Identify which cell holds the provided text, then report its [X, Y] central coordinate. 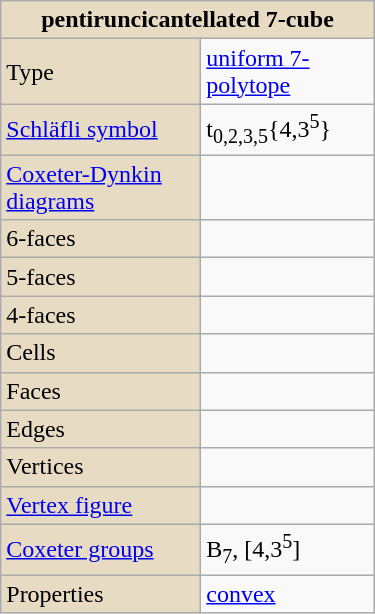
5-faces [101, 277]
Vertices [101, 467]
Coxeter groups [101, 550]
Schläfli symbol [101, 130]
uniform 7-polytope [288, 72]
convex [288, 594]
B7, [4,35] [288, 550]
Properties [101, 594]
Type [101, 72]
Edges [101, 429]
t0,2,3,5{4,35} [288, 130]
6-faces [101, 239]
Coxeter-Dynkin diagrams [101, 188]
pentiruncicantellated 7-cube [188, 20]
Cells [101, 353]
4-faces [101, 315]
Vertex figure [101, 505]
Faces [101, 391]
